For the text-containing cell, return its midpoint in [x, y] coordinate format. 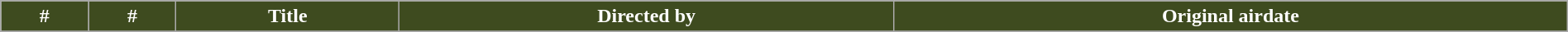
Directed by [647, 16]
Original airdate [1231, 16]
Title [288, 16]
